Scan for the cell matching the given text and deliver its [x, y] coordinate at center. 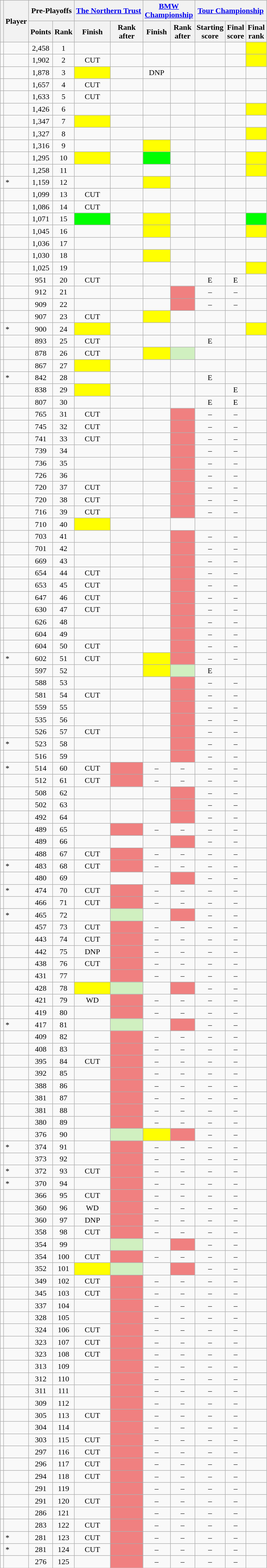
516 [41, 756]
392 [41, 1073]
807 [41, 402]
44 [63, 573]
109 [63, 1367]
122 [63, 1525]
107 [63, 1342]
716 [41, 512]
12 [63, 182]
22 [63, 304]
1,025 [41, 268]
14 [63, 207]
65 [63, 829]
90 [63, 1134]
366 [41, 1196]
1,902 [41, 60]
37 [63, 487]
42 [63, 548]
11 [63, 170]
Tour Championship [231, 11]
630 [41, 610]
480 [41, 878]
80 [63, 1013]
703 [41, 536]
535 [41, 719]
502 [41, 805]
30 [63, 402]
51 [63, 658]
93 [63, 1171]
409 [41, 1037]
305 [41, 1415]
1,347 [41, 121]
512 [41, 781]
103 [63, 1293]
20 [63, 280]
89 [63, 1122]
739 [41, 451]
352 [41, 1269]
25 [63, 341]
395 [41, 1061]
81 [63, 1025]
66 [63, 842]
736 [41, 463]
1,071 [41, 219]
Points [41, 31]
55 [63, 707]
951 [41, 280]
1,426 [41, 109]
125 [63, 1562]
483 [41, 866]
419 [41, 1013]
67 [63, 854]
492 [41, 817]
95 [63, 1196]
39 [63, 512]
6 [63, 109]
31 [63, 414]
312 [41, 1379]
91 [63, 1147]
74 [63, 939]
286 [41, 1513]
119 [63, 1488]
35 [63, 463]
1,327 [41, 133]
710 [41, 524]
457 [41, 927]
The Northern Trust [109, 11]
337 [41, 1305]
417 [41, 1025]
654 [41, 573]
Finalscore [236, 31]
428 [41, 988]
114 [63, 1428]
48 [63, 622]
56 [63, 719]
867 [41, 365]
24 [63, 329]
443 [41, 939]
69 [63, 878]
474 [41, 890]
121 [63, 1513]
83 [63, 1049]
2,458 [41, 48]
36 [63, 475]
77 [63, 976]
514 [41, 768]
13 [63, 195]
5 [63, 97]
309 [41, 1403]
116 [63, 1452]
79 [63, 1000]
370 [41, 1183]
124 [63, 1550]
907 [41, 317]
741 [41, 439]
10 [63, 158]
345 [41, 1293]
388 [41, 1086]
113 [63, 1415]
26 [63, 353]
53 [63, 683]
97 [63, 1220]
523 [41, 744]
85 [63, 1073]
57 [63, 732]
466 [41, 903]
442 [41, 952]
372 [41, 1171]
96 [63, 1208]
1,657 [41, 85]
1,878 [41, 72]
99 [63, 1244]
421 [41, 1000]
71 [63, 903]
745 [41, 427]
374 [41, 1147]
59 [63, 756]
117 [63, 1464]
581 [41, 695]
294 [41, 1476]
84 [63, 1061]
32 [63, 427]
15 [63, 219]
669 [41, 561]
98 [63, 1232]
Player [16, 21]
838 [41, 390]
118 [63, 1476]
104 [63, 1305]
765 [41, 414]
559 [41, 707]
68 [63, 866]
488 [41, 854]
88 [63, 1110]
BMWChampionship [169, 11]
588 [41, 683]
358 [41, 1232]
52 [63, 671]
878 [41, 353]
508 [41, 793]
64 [63, 817]
105 [63, 1318]
115 [63, 1440]
102 [63, 1281]
602 [41, 658]
1,036 [41, 243]
86 [63, 1086]
304 [41, 1428]
92 [63, 1159]
100 [63, 1257]
18 [63, 256]
28 [63, 378]
1,099 [41, 195]
58 [63, 744]
63 [63, 805]
54 [63, 695]
101 [63, 1269]
78 [63, 988]
75 [63, 952]
912 [41, 292]
40 [63, 524]
110 [63, 1379]
893 [41, 341]
276 [41, 1562]
Finalrank [256, 31]
1 [63, 48]
373 [41, 1159]
526 [41, 732]
Pre-Playoffs [52, 11]
303 [41, 1440]
349 [41, 1281]
38 [63, 500]
72 [63, 915]
1,258 [41, 170]
17 [63, 243]
76 [63, 964]
431 [41, 976]
Startingscore [210, 31]
111 [63, 1391]
43 [63, 561]
1,316 [41, 146]
9 [63, 146]
112 [63, 1403]
108 [63, 1354]
1,030 [41, 256]
408 [41, 1049]
120 [63, 1501]
313 [41, 1367]
73 [63, 927]
2 [63, 60]
16 [63, 231]
297 [41, 1452]
1,295 [41, 158]
7 [63, 121]
726 [41, 475]
1,086 [41, 207]
8 [63, 133]
296 [41, 1464]
45 [63, 585]
70 [63, 890]
62 [63, 793]
376 [41, 1134]
34 [63, 451]
653 [41, 585]
47 [63, 610]
1,045 [41, 231]
33 [63, 439]
106 [63, 1330]
19 [63, 268]
842 [41, 378]
Rank [63, 31]
41 [63, 536]
324 [41, 1330]
909 [41, 304]
597 [41, 671]
1,633 [41, 97]
50 [63, 646]
380 [41, 1122]
29 [63, 390]
626 [41, 622]
60 [63, 768]
465 [41, 915]
438 [41, 964]
46 [63, 598]
61 [63, 781]
94 [63, 1183]
27 [63, 365]
82 [63, 1037]
311 [41, 1391]
21 [63, 292]
283 [41, 1525]
3 [63, 72]
23 [63, 317]
87 [63, 1098]
4 [63, 85]
900 [41, 329]
647 [41, 598]
328 [41, 1318]
1,159 [41, 182]
701 [41, 548]
123 [63, 1537]
49 [63, 634]
